Provide the [X, Y] coordinate of the cell's center where the given text is located.  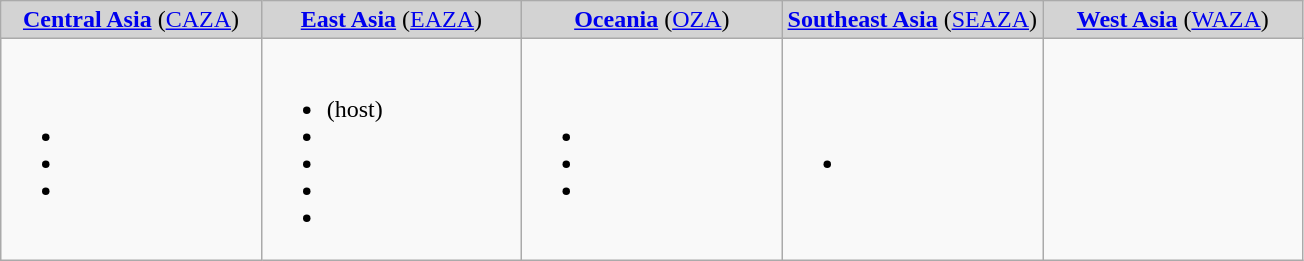
West Asia (WAZA) [1172, 20]
(host) [391, 150]
Southeast Asia (SEAZA) [912, 20]
Oceania (OZA) [652, 20]
East Asia (EAZA) [391, 20]
Central Asia (CAZA) [131, 20]
